From the cell containing the given text, extract its center point as [x, y] coordinate. 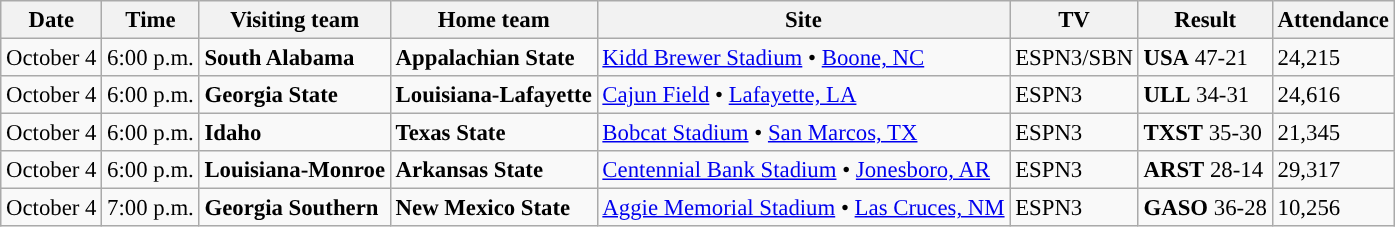
24,215 [1333, 58]
ARST 28-14 [1205, 170]
Bobcat Stadium • San Marcos, TX [804, 133]
Louisiana-Monroe [294, 170]
Appalachian State [494, 58]
21,345 [1333, 133]
ULL 34-31 [1205, 95]
Arkansas State [494, 170]
TXST 35-30 [1205, 133]
USA 47-21 [1205, 58]
Time [150, 20]
Aggie Memorial Stadium • Las Cruces, NM [804, 208]
TV [1074, 20]
Cajun Field • Lafayette, LA [804, 95]
GASO 36-28 [1205, 208]
24,616 [1333, 95]
New Mexico State [494, 208]
ESPN3/SBN [1074, 58]
Idaho [294, 133]
Date [52, 20]
10,256 [1333, 208]
South Alabama [294, 58]
Attendance [1333, 20]
Site [804, 20]
Centennial Bank Stadium • Jonesboro, AR [804, 170]
Texas State [494, 133]
Kidd Brewer Stadium • Boone, NC [804, 58]
Result [1205, 20]
Georgia State [294, 95]
Georgia Southern [294, 208]
7:00 p.m. [150, 208]
29,317 [1333, 170]
Visiting team [294, 20]
Home team [494, 20]
Louisiana-Lafayette [494, 95]
